Locate the cell with the specified text and output its [X, Y] center coordinate. 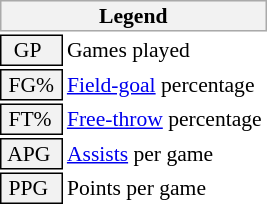
APG [31, 154]
FG% [31, 85]
Field-goal percentage [166, 85]
FT% [31, 120]
PPG [31, 188]
GP [31, 50]
Assists per game [166, 154]
Free-throw percentage [166, 120]
Points per game [166, 188]
Games played [166, 50]
Legend [134, 16]
